Output the [x, y] coordinate of the center of the cell containing the given text.  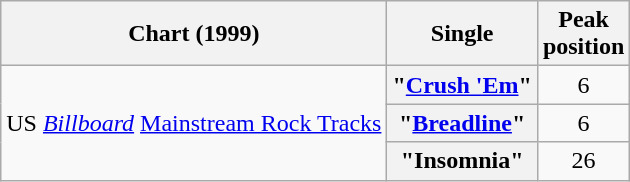
"Breadline" [462, 123]
US Billboard Mainstream Rock Tracks [194, 123]
"Insomnia" [462, 161]
Peakposition [583, 34]
"Crush 'Em" [462, 85]
26 [583, 161]
Chart (1999) [194, 34]
Single [462, 34]
